Return the (X, Y) coordinate for the center point of the cell that contains the specified text.  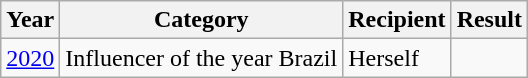
Category (202, 20)
Result (489, 20)
Herself (397, 58)
Recipient (397, 20)
2020 (30, 58)
Influencer of the year Brazil (202, 58)
Year (30, 20)
